Determine the [x, y] coordinate at the center of the cell enclosing the given text.  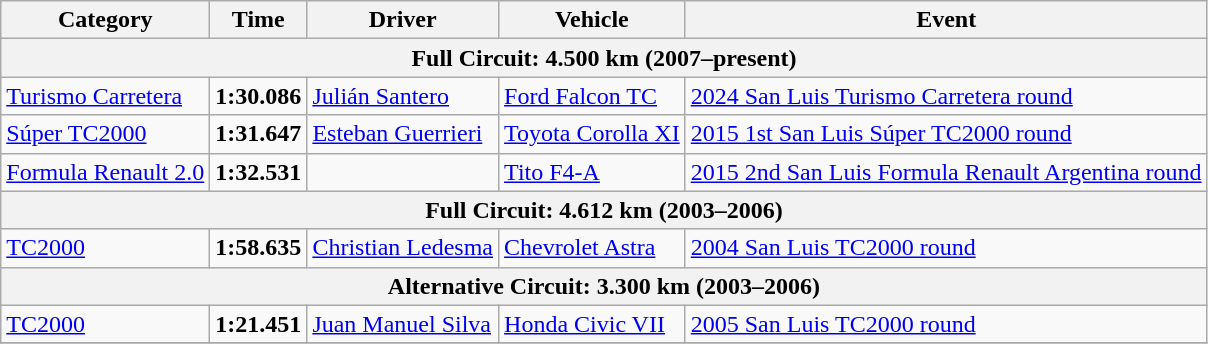
Full Circuit: 4.500 km (2007–present) [604, 58]
1:30.086 [258, 96]
Category [106, 20]
2005 San Luis TC2000 round [946, 324]
2004 San Luis TC2000 round [946, 248]
Christian Ledesma [403, 248]
Honda Civic VII [592, 324]
1:32.531 [258, 172]
Time [258, 20]
Alternative Circuit: 3.300 km (2003–2006) [604, 286]
Vehicle [592, 20]
2015 2nd San Luis Formula Renault Argentina round [946, 172]
2015 1st San Luis Súper TC2000 round [946, 134]
Full Circuit: 4.612 km (2003–2006) [604, 210]
Chevrolet Astra [592, 248]
Formula Renault 2.0 [106, 172]
Ford Falcon TC [592, 96]
Toyota Corolla XI [592, 134]
1:58.635 [258, 248]
1:31.647 [258, 134]
Esteban Guerrieri [403, 134]
Juan Manuel Silva [403, 324]
Tito F4-A [592, 172]
2024 San Luis Turismo Carretera round [946, 96]
Súper TC2000 [106, 134]
Julián Santero [403, 96]
Driver [403, 20]
Event [946, 20]
1:21.451 [258, 324]
Turismo Carretera [106, 96]
